Extract the [x, y] coordinate from the center of the cell holding the provided text.  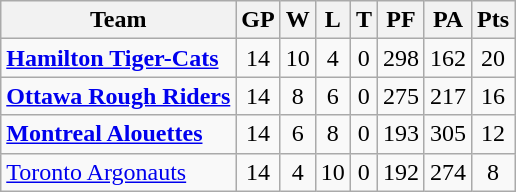
192 [400, 172]
20 [494, 58]
L [332, 20]
Hamilton Tiger-Cats [118, 58]
T [364, 20]
Montreal Alouettes [118, 134]
W [298, 20]
275 [400, 96]
PA [448, 20]
274 [448, 172]
16 [494, 96]
193 [400, 134]
162 [448, 58]
305 [448, 134]
298 [400, 58]
Ottawa Rough Riders [118, 96]
Pts [494, 20]
PF [400, 20]
217 [448, 96]
12 [494, 134]
GP [258, 20]
Toronto Argonauts [118, 172]
Team [118, 20]
